Return (x, y) of the center of cell containing provided text 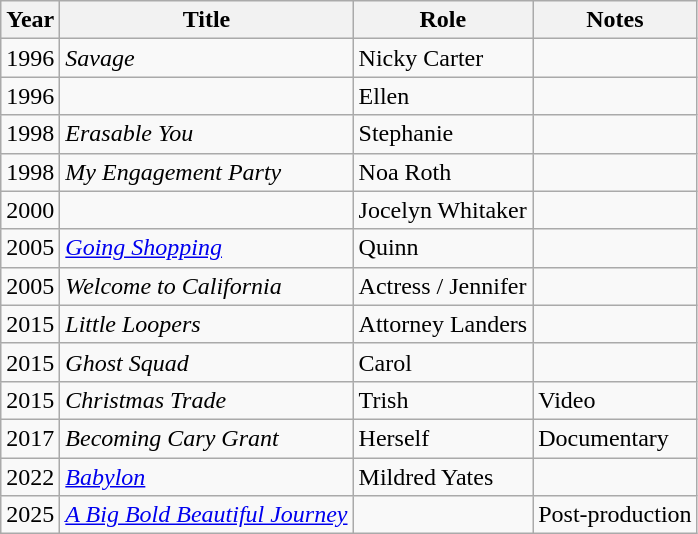
Documentary (615, 438)
Post-production (615, 515)
Trish (443, 400)
Stephanie (443, 134)
Little Loopers (206, 324)
Mildred Yates (443, 477)
2022 (30, 477)
2000 (30, 210)
Erasable You (206, 134)
Attorney Landers (443, 324)
2025 (30, 515)
Noa Roth (443, 172)
Year (30, 20)
Going Shopping (206, 248)
Becoming Cary Grant (206, 438)
Christmas Trade (206, 400)
Actress / Jennifer (443, 286)
My Engagement Party (206, 172)
Quinn (443, 248)
Ghost Squad (206, 362)
Video (615, 400)
Ellen (443, 96)
Title (206, 20)
2017 (30, 438)
Herself (443, 438)
Carol (443, 362)
A Big Bold Beautiful Journey (206, 515)
Babylon (206, 477)
Nicky Carter (443, 58)
Savage (206, 58)
Welcome to California (206, 286)
Role (443, 20)
Notes (615, 20)
Jocelyn Whitaker (443, 210)
